Scan for the cell matching the given text and deliver its (X, Y) coordinate at center. 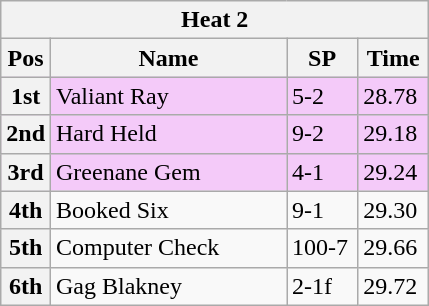
2nd (26, 134)
29.66 (394, 248)
9-2 (322, 134)
Valiant Ray (169, 96)
Hard Held (169, 134)
Heat 2 (215, 20)
2-1f (322, 286)
29.72 (394, 286)
1st (26, 96)
5th (26, 248)
29.30 (394, 210)
100-7 (322, 248)
Name (169, 58)
4-1 (322, 172)
Gag Blakney (169, 286)
Greenane Gem (169, 172)
9-1 (322, 210)
6th (26, 286)
Booked Six (169, 210)
Pos (26, 58)
3rd (26, 172)
29.18 (394, 134)
5-2 (322, 96)
Time (394, 58)
Computer Check (169, 248)
29.24 (394, 172)
4th (26, 210)
SP (322, 58)
28.78 (394, 96)
